Return the [x, y] coordinate for the center point of the cell that contains the specified text.  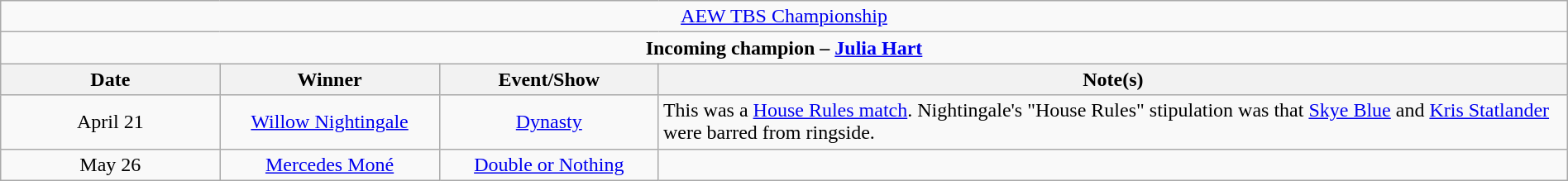
Incoming champion – Julia Hart [784, 48]
May 26 [111, 164]
Double or Nothing [549, 164]
Dynasty [549, 122]
Willow Nightingale [329, 122]
April 21 [111, 122]
Note(s) [1113, 79]
Winner [329, 79]
Event/Show [549, 79]
Mercedes Moné [329, 164]
Date [111, 79]
AEW TBS Championship [784, 17]
This was a House Rules match. Nightingale's "House Rules" stipulation was that Skye Blue and Kris Statlander were barred from ringside. [1113, 122]
